For the text-containing cell, return its midpoint in (x, y) coordinate format. 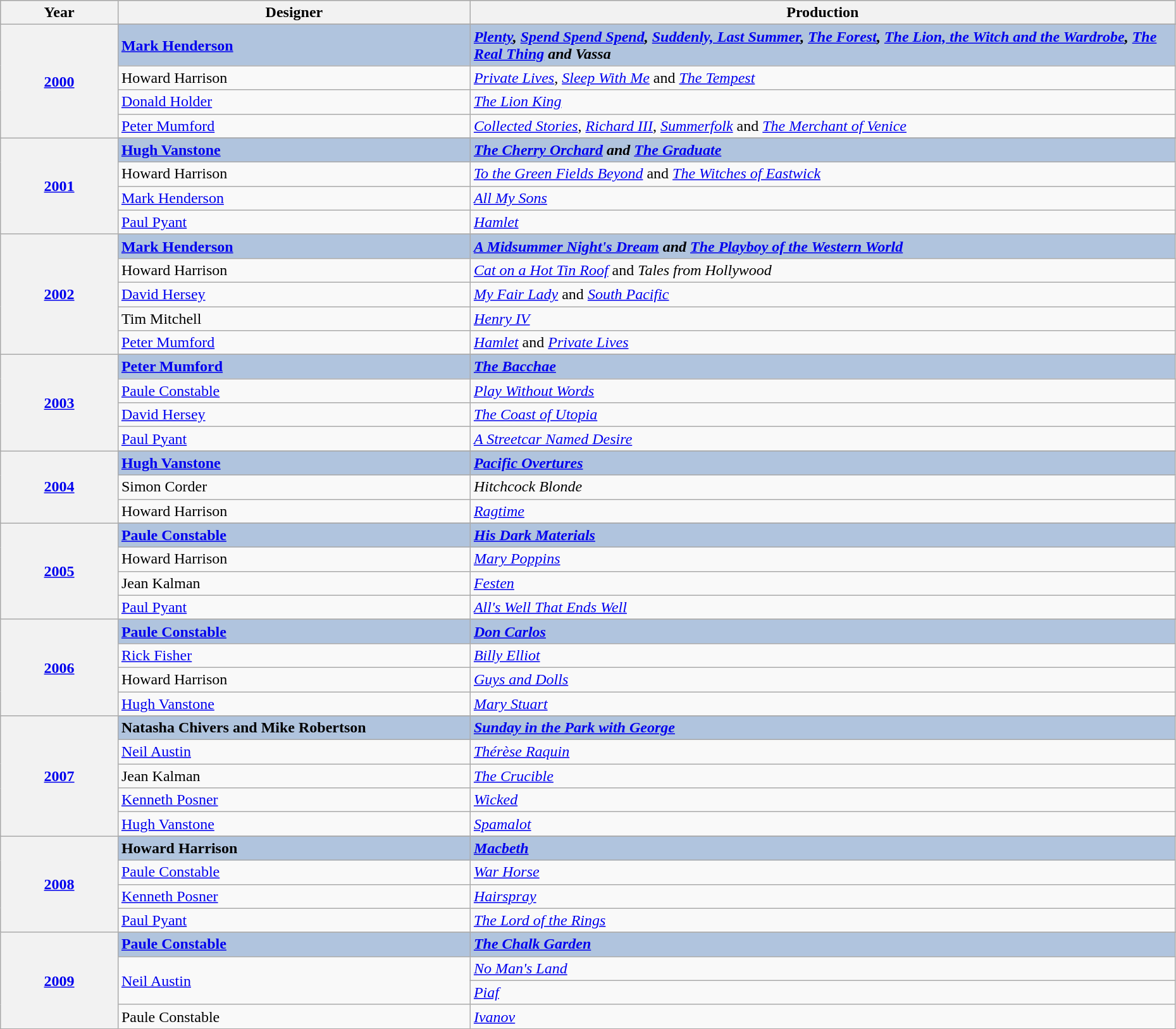
The Chalk Garden (822, 944)
The Coast of Utopia (822, 415)
Rick Fisher (294, 655)
Designer (294, 13)
Henry IV (822, 318)
Private Lives, Sleep With Me and The Tempest (822, 78)
2001 (59, 186)
Billy Elliot (822, 655)
The Lion King (822, 102)
Sunday in the Park with George (822, 728)
The Crucible (822, 776)
Cat on a Hot Tin Roof and Tales from Hollywood (822, 270)
Hamlet and Private Lives (822, 343)
Mary Stuart (822, 704)
Plenty, Spend Spend Spend, Suddenly, Last Summer, The Forest, The Lion, the Witch and the Wardrobe, The Real Thing and Vassa (822, 46)
Tim Mitchell (294, 318)
The Bacchae (822, 367)
Hairspray (822, 896)
Pacific Overtures (822, 463)
Spamalot (822, 824)
All's Well That Ends Well (822, 607)
My Fair Lady and South Pacific (822, 294)
2003 (59, 403)
Hitchcock Blonde (822, 487)
To the Green Fields Beyond and The Witches of Eastwick (822, 174)
A Midsummer Night's Dream and The Playboy of the Western World (822, 246)
The Lord of the Rings (822, 920)
War Horse (822, 872)
Year (59, 13)
Production (822, 13)
His Dark Materials (822, 535)
A Streetcar Named Desire (822, 439)
Wicked (822, 800)
The Cherry Orchard and The Graduate (822, 150)
Ragtime (822, 511)
Festen (822, 583)
Ivanov (822, 1016)
Mary Poppins (822, 559)
Thérèse Raquin (822, 752)
2008 (59, 884)
2009 (59, 980)
Macbeth (822, 848)
2004 (59, 487)
Play Without Words (822, 391)
Hamlet (822, 222)
Piaf (822, 992)
2005 (59, 571)
Collected Stories, Richard III, Summerfolk and The Merchant of Venice (822, 126)
Guys and Dolls (822, 679)
2002 (59, 294)
All My Sons (822, 198)
2000 (59, 81)
Donald Holder (294, 102)
Don Carlos (822, 631)
2007 (59, 776)
Simon Corder (294, 487)
No Man's Land (822, 968)
Natasha Chivers and Mike Robertson (294, 728)
2006 (59, 667)
